Pinpoint the cell where the given text exists, returning its [x, y] midpoint coordinate. 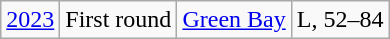
2023 [30, 20]
First round [118, 20]
Green Bay [234, 20]
L, 52–84 [340, 20]
